Extract the (x, y) coordinate from the center of the cell holding the provided text.  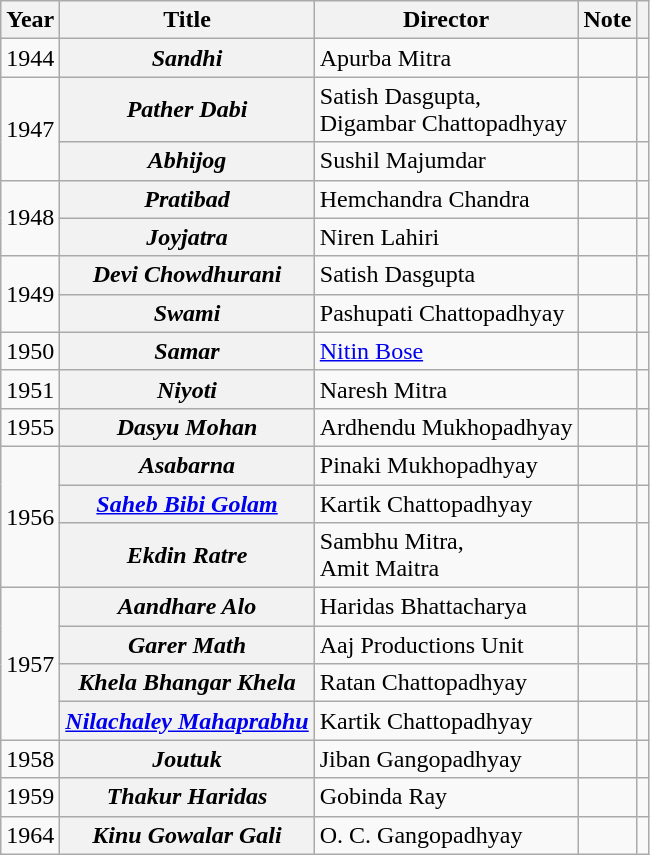
O. C. Gangopadhyay (446, 835)
Pratibad (187, 199)
1951 (30, 389)
1947 (30, 128)
Asabarna (187, 465)
Swami (187, 313)
1958 (30, 759)
Gobinda Ray (446, 797)
Jiban Gangopadhyay (446, 759)
Aaj Productions Unit (446, 645)
Samar (187, 351)
1957 (30, 664)
Sambhu Mitra,Amit Maitra (446, 556)
Naresh Mitra (446, 389)
Abhijog (187, 161)
Aandhare Alo (187, 607)
Ekdin Ratre (187, 556)
Nilachaley Mahaprabhu (187, 721)
Khela Bhangar Khela (187, 683)
1956 (30, 516)
Niren Lahiri (446, 237)
Devi Chowdhurani (187, 275)
Pather Dabi (187, 110)
Satish Dasgupta,Digambar Chattopadhyay (446, 110)
Ardhendu Mukhopadhyay (446, 427)
Sandhi (187, 58)
Pashupati Chattopadhyay (446, 313)
1950 (30, 351)
1948 (30, 218)
Haridas Bhattacharya (446, 607)
Year (30, 20)
Joutuk (187, 759)
1949 (30, 294)
Note (608, 20)
Satish Dasgupta (446, 275)
Title (187, 20)
Joyjatra (187, 237)
Nitin Bose (446, 351)
Director (446, 20)
Niyoti (187, 389)
Hemchandra Chandra (446, 199)
1955 (30, 427)
1964 (30, 835)
Kinu Gowalar Gali (187, 835)
1944 (30, 58)
Garer Math (187, 645)
Saheb Bibi Golam (187, 503)
Dasyu Mohan (187, 427)
Pinaki Mukhopadhyay (446, 465)
Ratan Chattopadhyay (446, 683)
Sushil Majumdar (446, 161)
1959 (30, 797)
Thakur Haridas (187, 797)
Apurba Mitra (446, 58)
